From the cell containing the given text, extract its center point as (X, Y) coordinate. 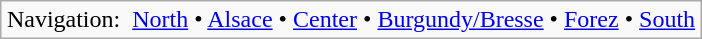
Navigation: North • Alsace • Center • Burgundy/Bresse • Forez • South (350, 20)
